Determine the (x, y) coordinate at the center of the cell enclosing the given text.  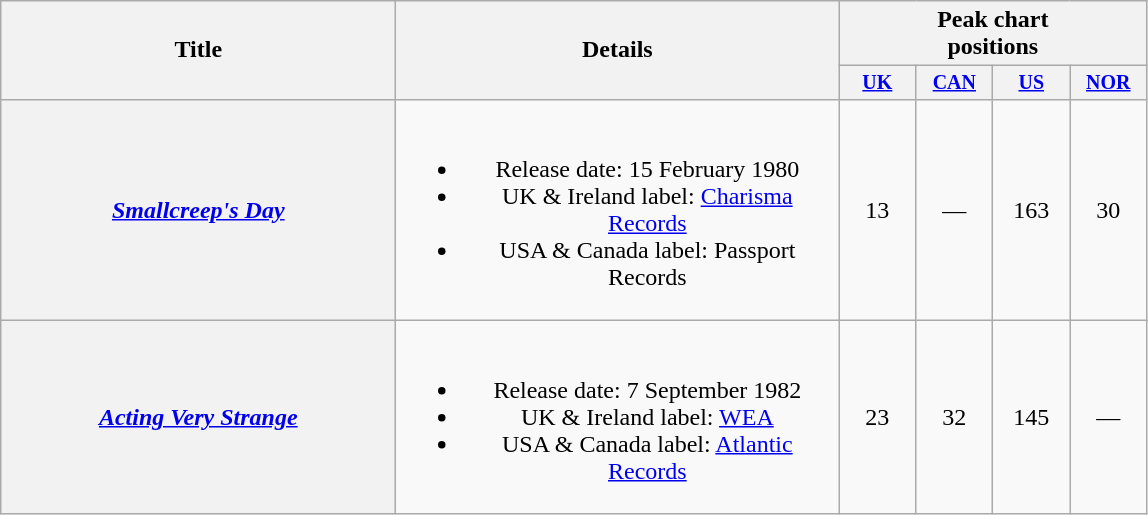
32 (954, 417)
Peak chartpositions (993, 34)
145 (1032, 417)
Release date: 7 September 1982UK & Ireland label: WEAUSA & Canada label: Atlantic Records (618, 417)
30 (1108, 210)
Acting Very Strange (198, 417)
Release date: 15 February 1980UK & Ireland label: Charisma RecordsUSA & Canada label: Passport Records (618, 210)
23 (878, 417)
UK (878, 82)
Smallcreep's Day (198, 210)
163 (1032, 210)
Title (198, 50)
NOR (1108, 82)
13 (878, 210)
CAN (954, 82)
Details (618, 50)
US (1032, 82)
